Provide the [X, Y] coordinate of the cell's center where the given text is located.  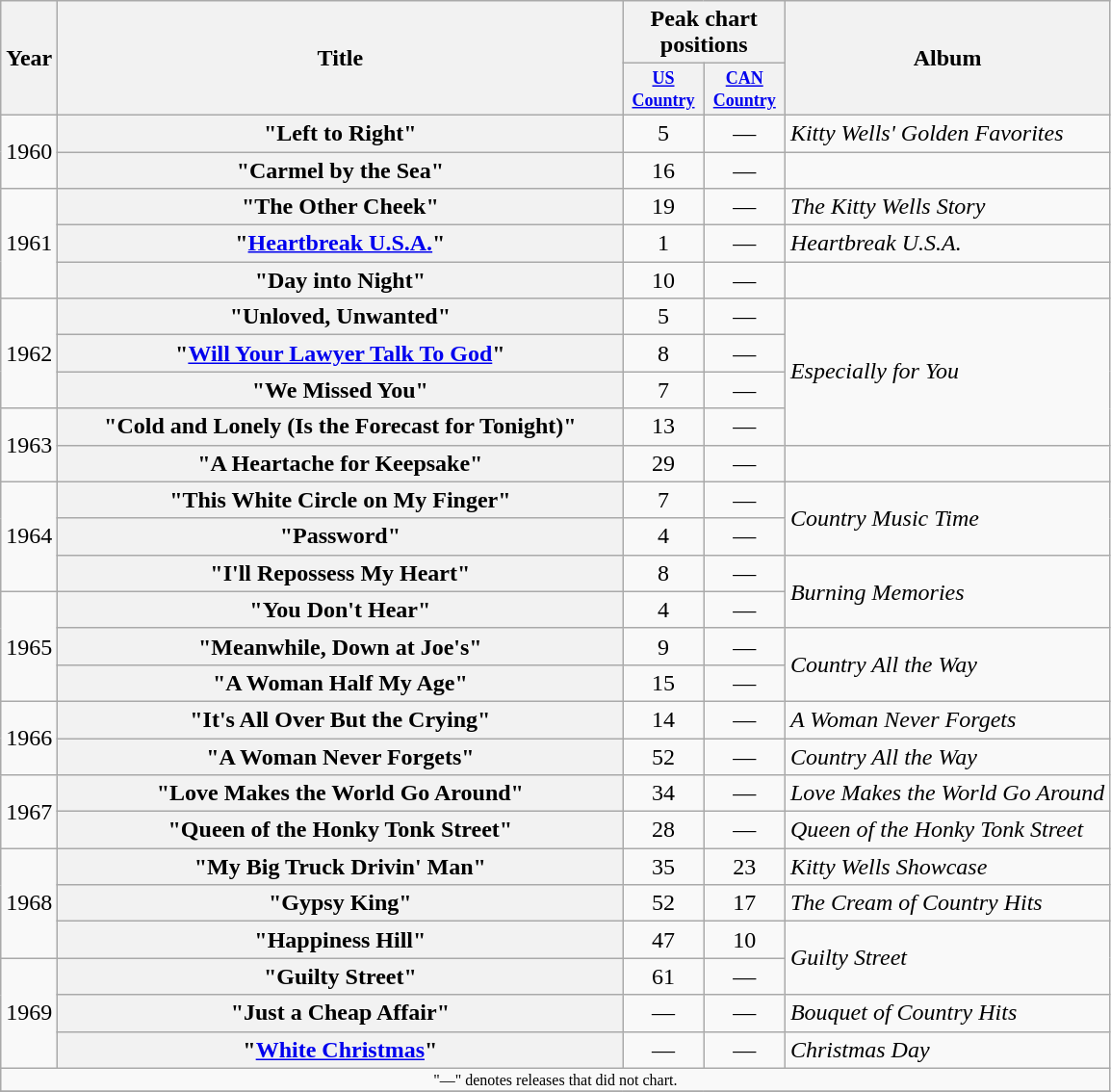
1966 [29, 738]
1965 [29, 646]
"Queen of the Honky Tonk Street" [341, 830]
"Meanwhile, Down at Joe's" [341, 646]
The Cream of Country Hits [947, 903]
Country Music Time [947, 518]
16 [663, 170]
US Country [663, 90]
13 [663, 427]
Title [341, 58]
Heartbreak U.S.A. [947, 244]
The Kitty Wells Story [947, 207]
"We Missed You" [341, 390]
1962 [29, 353]
Kitty Wells' Golden Favorites [947, 133]
17 [744, 903]
"A Heartache for Keepsake" [341, 463]
Queen of the Honky Tonk Street [947, 830]
"Unloved, Unwanted" [341, 317]
Year [29, 58]
"Will Your Lawyer Talk To God" [341, 353]
"Love Makes the World Go Around" [341, 793]
"It's All Over But the Crying" [341, 719]
"Heartbreak U.S.A." [341, 244]
29 [663, 463]
Christmas Day [947, 1050]
Especially for You [947, 372]
1960 [29, 151]
14 [663, 719]
61 [663, 976]
A Woman Never Forgets [947, 719]
1968 [29, 903]
Bouquet of Country Hits [947, 1013]
"Just a Cheap Affair" [341, 1013]
"You Don't Hear" [341, 610]
"I'll Repossess My Heart" [341, 573]
"Carmel by the Sea" [341, 170]
"Happiness Hill" [341, 940]
1964 [29, 536]
"—" denotes releases that did not chart. [555, 1079]
1967 [29, 812]
"Left to Right" [341, 133]
"My Big Truck Drivin' Man" [341, 867]
1969 [29, 1013]
19 [663, 207]
9 [663, 646]
"Guilty Street" [341, 976]
1963 [29, 445]
Love Makes the World Go Around [947, 793]
Kitty Wells Showcase [947, 867]
23 [744, 867]
47 [663, 940]
"Day into Night" [341, 280]
"A Woman Half My Age" [341, 683]
Peak chart positions [705, 33]
"The Other Cheek" [341, 207]
"White Christmas" [341, 1050]
Burning Memories [947, 591]
Guilty Street [947, 958]
"Gypsy King" [341, 903]
35 [663, 867]
"Password" [341, 536]
"Cold and Lonely (Is the Forecast for Tonight)" [341, 427]
1 [663, 244]
CAN Country [744, 90]
"This White Circle on My Finger" [341, 500]
"A Woman Never Forgets" [341, 757]
34 [663, 793]
28 [663, 830]
Album [947, 58]
15 [663, 683]
1961 [29, 244]
